Detect which cell encompasses the target text, then output its (X, Y) center coordinate. 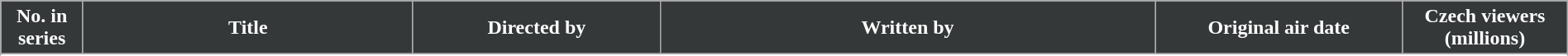
No. inseries (42, 28)
Written by (907, 28)
Title (248, 28)
Czech viewers(millions) (1485, 28)
Directed by (536, 28)
Original air date (1279, 28)
